For the text-containing cell, return its midpoint in [X, Y] coordinate format. 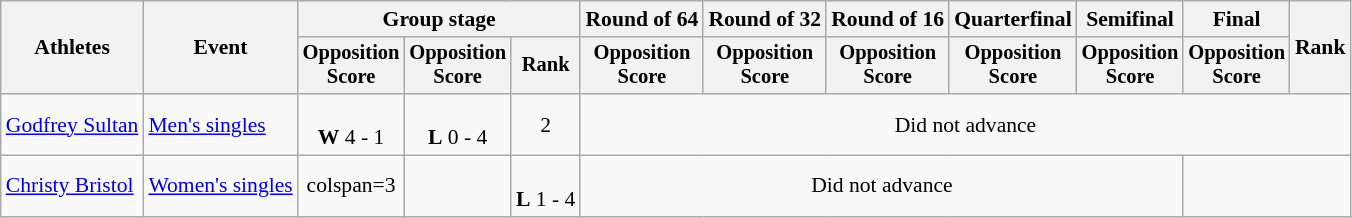
Round of 16 [888, 19]
Semifinal [1130, 19]
2 [546, 124]
Round of 32 [764, 19]
Group stage [440, 19]
Athletes [72, 48]
Round of 64 [642, 19]
Women's singles [220, 186]
W 4 - 1 [352, 124]
L 0 - 4 [458, 124]
Final [1236, 19]
Men's singles [220, 124]
Godfrey Sultan [72, 124]
colspan=3 [352, 186]
Christy Bristol [72, 186]
Event [220, 48]
Quarterfinal [1013, 19]
L 1 - 4 [546, 186]
